Locate the cell with the specified text and output its (x, y) center coordinate. 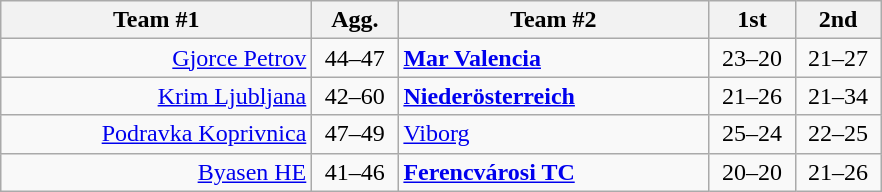
Team #1 (156, 20)
41–46 (355, 172)
47–49 (355, 134)
Krim Ljubljana (156, 96)
Team #2 (554, 20)
20–20 (752, 172)
Mar Valencia (554, 58)
44–47 (355, 58)
Podravka Koprivnica (156, 134)
21–34 (838, 96)
1st (752, 20)
23–20 (752, 58)
2nd (838, 20)
Gjorce Petrov (156, 58)
Byasen HE (156, 172)
21–27 (838, 58)
Viborg (554, 134)
22–25 (838, 134)
Niederösterreich (554, 96)
42–60 (355, 96)
25–24 (752, 134)
Ferencvárosi TC (554, 172)
Agg. (355, 20)
